Output the (x, y) coordinate of the center of the cell containing the given text.  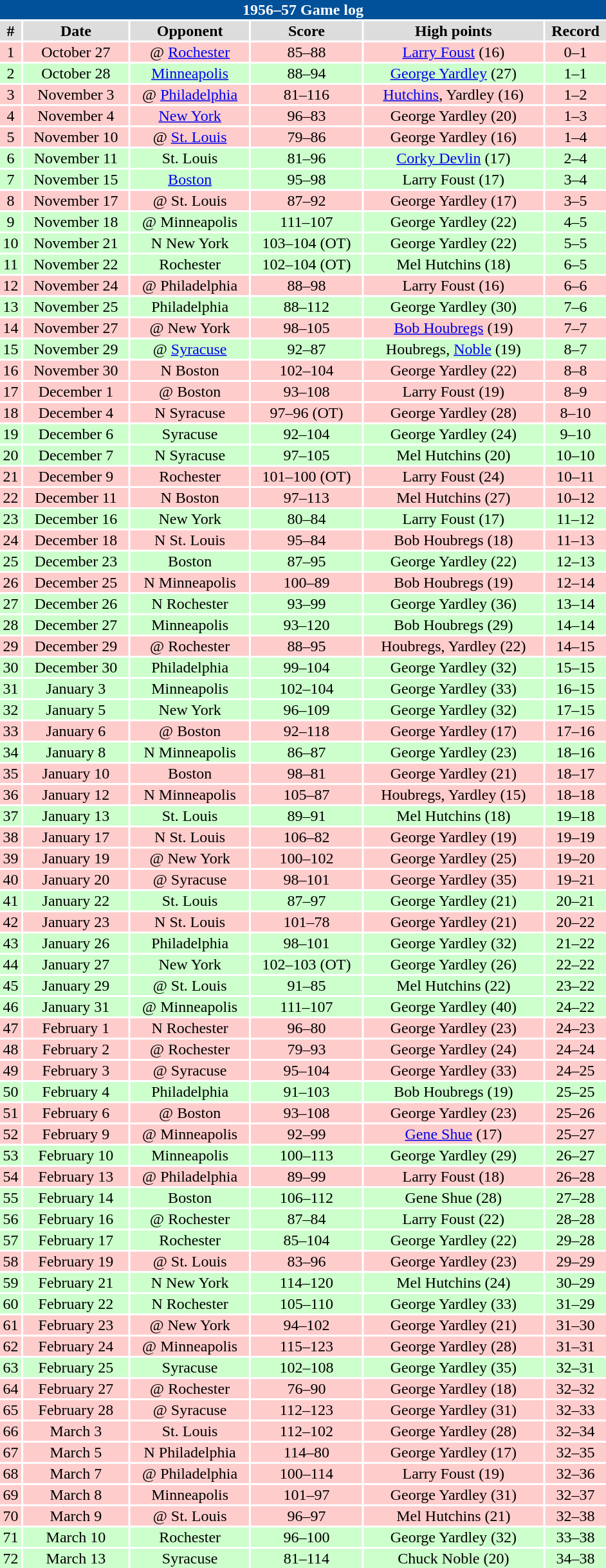
1–2 (575, 95)
47 (10, 1028)
24–23 (575, 1028)
10–11 (575, 476)
11 (10, 264)
25–26 (575, 1113)
31–29 (575, 1304)
George Yardley (36) (453, 604)
1956–57 Game log (303, 10)
115–123 (306, 1346)
8–8 (575, 370)
Chuck Noble (20) (453, 1558)
105–110 (306, 1304)
N Philadelphia (190, 1452)
44 (10, 964)
Houbregs, Yardley (15) (453, 795)
97–113 (306, 498)
George Yardley (19) (453, 837)
31 (10, 689)
Mel Hutchins (27) (453, 498)
8–10 (575, 413)
30 (10, 667)
35 (10, 773)
January 17 (76, 837)
91–103 (306, 1092)
8–9 (575, 392)
99–104 (306, 667)
February 25 (76, 1367)
102–104 (OT) (306, 264)
February 3 (76, 1070)
46 (10, 1007)
92–118 (306, 731)
18–17 (575, 773)
88–112 (306, 307)
11–13 (575, 540)
December 18 (76, 540)
14–14 (575, 625)
103–104 (OT) (306, 243)
February 10 (76, 1155)
27–28 (575, 1198)
88–95 (306, 646)
37 (10, 816)
November 15 (76, 179)
February 14 (76, 1198)
25–27 (575, 1134)
Larry Foust (18) (453, 1176)
January 31 (76, 1007)
87–95 (306, 561)
56 (10, 1219)
32 (10, 710)
George Yardley (29) (453, 1155)
5–5 (575, 243)
George Yardley (27) (453, 73)
32–35 (575, 1452)
25–25 (575, 1092)
7–7 (575, 328)
57 (10, 1240)
28–28 (575, 1219)
# (10, 31)
95–98 (306, 179)
9 (10, 222)
December 6 (76, 434)
Bob Houbregs (18) (453, 540)
1–1 (575, 73)
March 9 (76, 1516)
3–4 (575, 179)
January 27 (76, 964)
21 (10, 476)
March 3 (76, 1431)
February 22 (76, 1304)
January 22 (76, 901)
February 21 (76, 1283)
December 9 (76, 476)
George Yardley (25) (453, 858)
106–112 (306, 1198)
November 29 (76, 349)
December 7 (76, 455)
0–1 (575, 52)
32–36 (575, 1473)
41 (10, 901)
December 30 (76, 667)
November 21 (76, 243)
26–27 (575, 1155)
March 8 (76, 1495)
3–5 (575, 201)
February 27 (76, 1389)
November 24 (76, 285)
January 19 (76, 858)
16 (10, 370)
George Yardley (20) (453, 116)
March 5 (76, 1452)
2 (10, 73)
88–94 (306, 73)
64 (10, 1389)
December 25 (76, 582)
George Yardley (40) (453, 1007)
5 (10, 137)
32–32 (575, 1389)
98–105 (306, 328)
Gene Shue (28) (453, 1198)
100–113 (306, 1155)
January 29 (76, 986)
34–38 (575, 1558)
February 6 (76, 1113)
December 4 (76, 413)
68 (10, 1473)
10 (10, 243)
26–28 (575, 1176)
71 (10, 1537)
23–22 (575, 986)
81–116 (306, 95)
45 (10, 986)
Date (76, 31)
24–25 (575, 1070)
52 (10, 1134)
85–104 (306, 1240)
17–16 (575, 731)
19–21 (575, 879)
102–103 (OT) (306, 964)
Record (575, 31)
Score (306, 31)
87–97 (306, 901)
November 30 (76, 370)
49 (10, 1070)
February 16 (76, 1219)
63 (10, 1367)
53 (10, 1155)
95–104 (306, 1070)
November 17 (76, 201)
December 26 (76, 604)
40 (10, 879)
83–96 (306, 1261)
20–21 (575, 901)
31–31 (575, 1346)
18 (10, 413)
January 10 (76, 773)
29–29 (575, 1261)
8 (10, 201)
January 26 (76, 943)
87–92 (306, 201)
11–12 (575, 519)
October 28 (76, 73)
26 (10, 582)
29 (10, 646)
February 4 (76, 1092)
19–18 (575, 816)
March 13 (76, 1558)
60 (10, 1304)
92–87 (306, 349)
8–7 (575, 349)
November 4 (76, 116)
4 (10, 116)
1–4 (575, 137)
48 (10, 1049)
55 (10, 1198)
20 (10, 455)
13 (10, 307)
93–99 (306, 604)
2–4 (575, 158)
January 12 (76, 795)
George Yardley (18) (453, 1389)
23 (10, 519)
97–96 (OT) (306, 413)
21–22 (575, 943)
59 (10, 1283)
17–15 (575, 710)
Mel Hutchins (24) (453, 1283)
101–100 (OT) (306, 476)
72 (10, 1558)
Houbregs, Noble (19) (453, 349)
62 (10, 1346)
32–38 (575, 1516)
76–90 (306, 1389)
George Yardley (30) (453, 307)
33 (10, 731)
November 10 (76, 137)
Mel Hutchins (20) (453, 455)
January 23 (76, 922)
32–34 (575, 1431)
February 17 (76, 1240)
27 (10, 604)
Mel Hutchins (21) (453, 1516)
18–16 (575, 752)
43 (10, 943)
22 (10, 498)
96–100 (306, 1537)
98–81 (306, 773)
November 11 (76, 158)
92–104 (306, 434)
101–97 (306, 1495)
February 23 (76, 1325)
50 (10, 1092)
November 27 (76, 328)
14 (10, 328)
12 (10, 285)
Larry Foust (22) (453, 1219)
93–120 (306, 625)
20–22 (575, 922)
Opponent (190, 31)
88–98 (306, 285)
10–12 (575, 498)
4–5 (575, 222)
February 9 (76, 1134)
81–96 (306, 158)
7–6 (575, 307)
101–78 (306, 922)
87–84 (306, 1219)
100–102 (306, 858)
69 (10, 1495)
112–102 (306, 1431)
October 27 (76, 52)
114–120 (306, 1283)
67 (10, 1452)
19 (10, 434)
December 29 (76, 646)
61 (10, 1325)
89–91 (306, 816)
15–15 (575, 667)
33–38 (575, 1537)
85–88 (306, 52)
Houbregs, Yardley (22) (453, 646)
6–6 (575, 285)
86–87 (306, 752)
24–24 (575, 1049)
15 (10, 349)
24–22 (575, 1007)
November 25 (76, 307)
February 28 (76, 1410)
George Yardley (26) (453, 964)
32–31 (575, 1367)
January 8 (76, 752)
28 (10, 625)
Bob Houbregs (29) (453, 625)
79–86 (306, 137)
Larry Foust (24) (453, 476)
100–114 (306, 1473)
December 23 (76, 561)
96–80 (306, 1028)
10–10 (575, 455)
32–37 (575, 1495)
January 5 (76, 710)
22–22 (575, 964)
94–102 (306, 1325)
February 19 (76, 1261)
Mel Hutchins (22) (453, 986)
32–33 (575, 1410)
January 20 (76, 879)
February 13 (76, 1176)
42 (10, 922)
1–3 (575, 116)
6 (10, 158)
36 (10, 795)
70 (10, 1516)
18–18 (575, 795)
34 (10, 752)
November 22 (76, 264)
112–123 (306, 1410)
91–85 (306, 986)
6–5 (575, 264)
12–14 (575, 582)
November 18 (76, 222)
December 16 (76, 519)
March 7 (76, 1473)
54 (10, 1176)
106–82 (306, 837)
25 (10, 561)
January 3 (76, 689)
24 (10, 540)
114–80 (306, 1452)
92–99 (306, 1134)
97–105 (306, 455)
February 2 (76, 1049)
9–10 (575, 434)
96–97 (306, 1516)
81–114 (306, 1558)
December 27 (76, 625)
High points (453, 31)
December 1 (76, 392)
7 (10, 179)
17 (10, 392)
38 (10, 837)
95–84 (306, 540)
November 3 (76, 95)
30–29 (575, 1283)
105–87 (306, 795)
January 6 (76, 731)
Corky Devlin (17) (453, 158)
96–109 (306, 710)
1 (10, 52)
13–14 (575, 604)
89–99 (306, 1176)
51 (10, 1113)
19–19 (575, 837)
19–20 (575, 858)
3 (10, 95)
58 (10, 1261)
February 1 (76, 1028)
39 (10, 858)
96–83 (306, 116)
102–108 (306, 1367)
14–15 (575, 646)
31–30 (575, 1325)
Gene Shue (17) (453, 1134)
29–28 (575, 1240)
100–89 (306, 582)
12–13 (575, 561)
Hutchins, Yardley (16) (453, 95)
February 24 (76, 1346)
79–93 (306, 1049)
January 13 (76, 816)
December 11 (76, 498)
65 (10, 1410)
George Yardley (16) (453, 137)
80–84 (306, 519)
March 10 (76, 1537)
16–15 (575, 689)
66 (10, 1431)
